Capture the cell that displays the provided text and extract its [x, y] central coordinate. 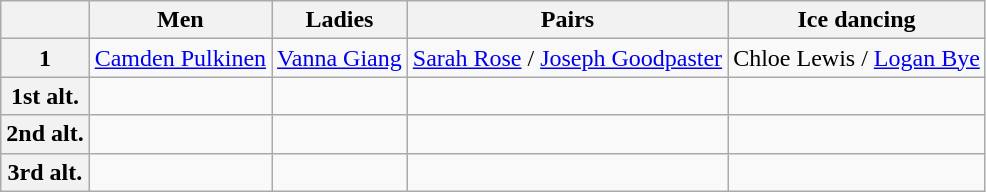
Camden Pulkinen [180, 58]
Ice dancing [857, 20]
2nd alt. [45, 134]
Sarah Rose / Joseph Goodpaster [567, 58]
Vanna Giang [340, 58]
Pairs [567, 20]
Men [180, 20]
1 [45, 58]
3rd alt. [45, 172]
1st alt. [45, 96]
Chloe Lewis / Logan Bye [857, 58]
Ladies [340, 20]
